Pinpoint the cell where the given text exists, returning its [X, Y] midpoint coordinate. 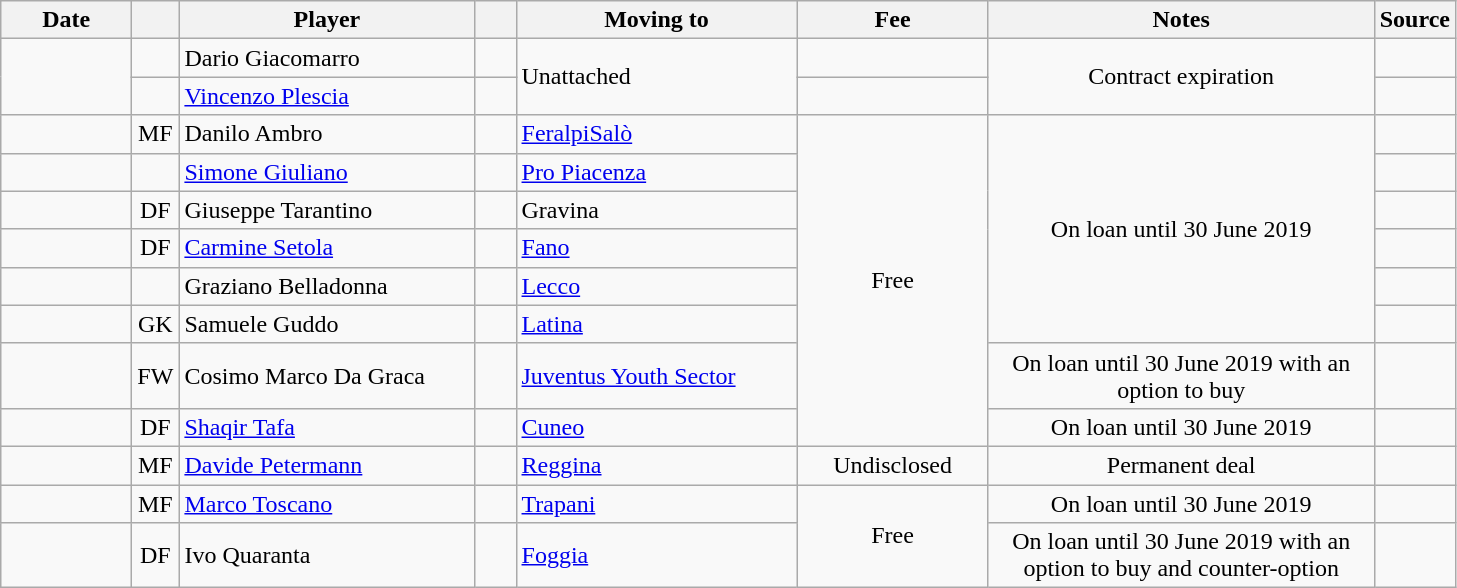
Notes [1181, 20]
Permanent deal [1181, 465]
Trapani [656, 503]
Dario Giacomarro [327, 58]
Latina [656, 324]
Contract expiration [1181, 77]
Samuele Guddo [327, 324]
Reggina [656, 465]
FW [156, 376]
FeralpiSalò [656, 134]
Date [66, 20]
Marco Toscano [327, 503]
Juventus Youth Sector [656, 376]
Graziano Belladonna [327, 286]
Fano [656, 248]
Moving to [656, 20]
Undisclosed [892, 465]
Simone Giuliano [327, 172]
Gravina [656, 210]
Danilo Ambro [327, 134]
Ivo Quaranta [327, 556]
Fee [892, 20]
On loan until 30 June 2019 with an option to buy and counter-option [1181, 556]
Shaqir Tafa [327, 427]
Giuseppe Tarantino [327, 210]
On loan until 30 June 2019 with an option to buy [1181, 376]
Lecco [656, 286]
Cosimo Marco Da Graca [327, 376]
Pro Piacenza [656, 172]
Cuneo [656, 427]
Unattached [656, 77]
Foggia [656, 556]
Vincenzo Plescia [327, 96]
Davide Petermann [327, 465]
Carmine Setola [327, 248]
Source [1414, 20]
GK [156, 324]
Player [327, 20]
